Capture the cell that displays the provided text and extract its (X, Y) central coordinate. 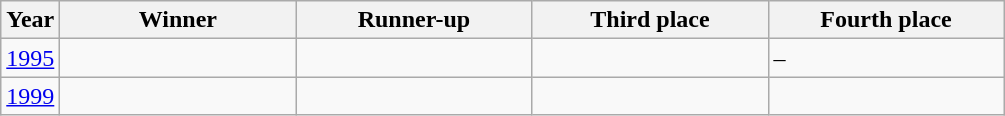
1999 (30, 96)
Fourth place (886, 20)
Runner-up (414, 20)
Winner (178, 20)
1995 (30, 58)
Year (30, 20)
Third place (650, 20)
– (886, 58)
